Extract the [X, Y] coordinate from the center of the cell holding the provided text.  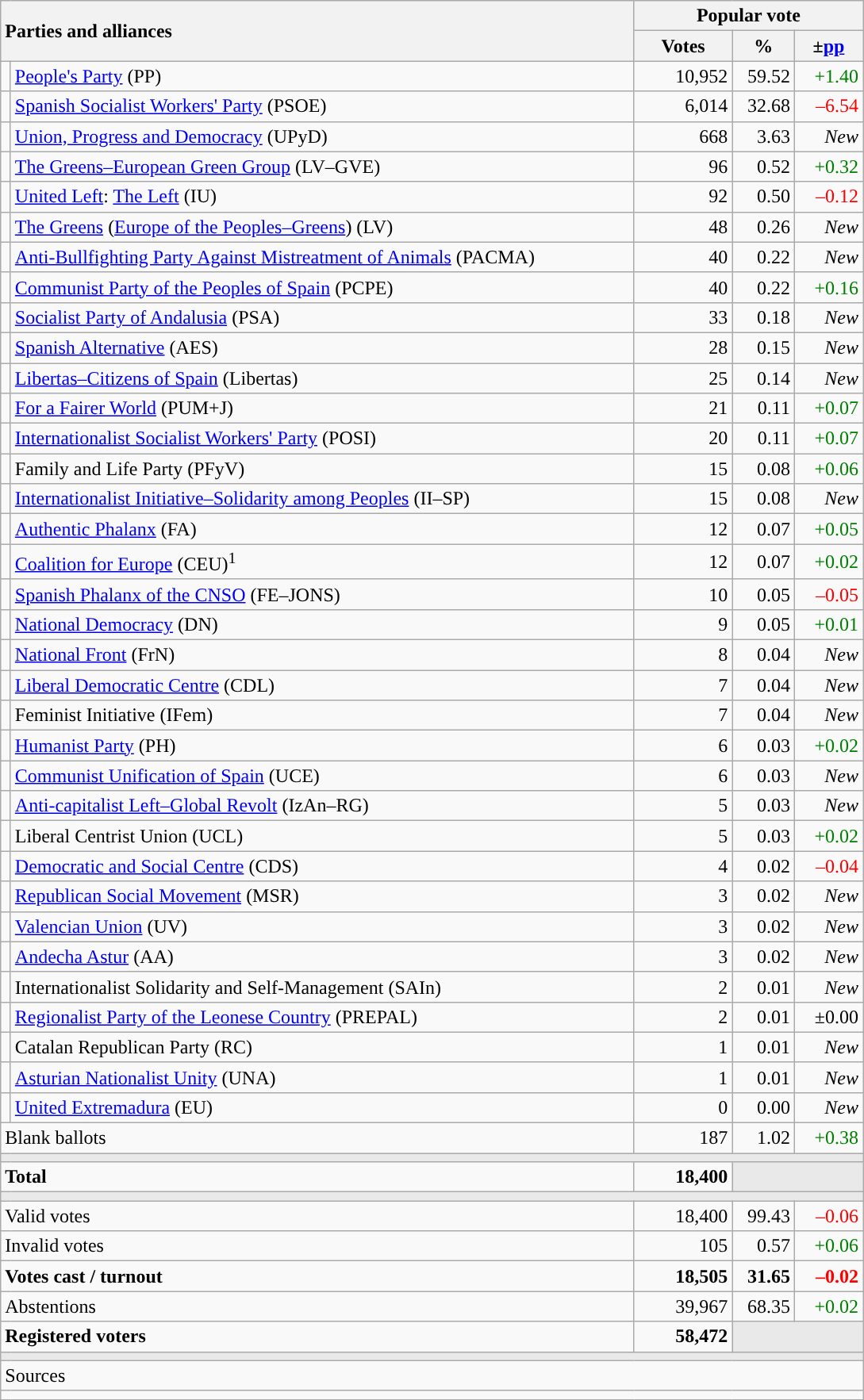
0.15 [763, 347]
0.57 [763, 1246]
10,952 [683, 76]
National Democracy (DN) [322, 624]
Votes cast / turnout [317, 1276]
187 [683, 1138]
8 [683, 655]
+1.40 [828, 76]
Anti-Bullfighting Party Against Mistreatment of Animals (PACMA) [322, 257]
Spanish Alternative (AES) [322, 347]
±0.00 [828, 1017]
–0.05 [828, 594]
Catalan Republican Party (RC) [322, 1047]
United Left: The Left (IU) [322, 197]
48 [683, 227]
United Extremadura (EU) [322, 1107]
20 [683, 439]
28 [683, 347]
Abstentions [317, 1306]
The Greens–European Green Group (LV–GVE) [322, 167]
Humanist Party (PH) [322, 746]
Valencian Union (UV) [322, 926]
0.52 [763, 167]
±pp [828, 46]
Valid votes [317, 1216]
31.65 [763, 1276]
Regionalist Party of the Leonese Country (PREPAL) [322, 1017]
0 [683, 1107]
668 [683, 136]
Internationalist Socialist Workers' Party (POSI) [322, 439]
59.52 [763, 76]
18,505 [683, 1276]
–0.04 [828, 866]
Authentic Phalanx (FA) [322, 529]
+0.38 [828, 1138]
0.50 [763, 197]
Parties and alliances [317, 31]
Family and Life Party (PFyV) [322, 469]
Union, Progress and Democracy (UPyD) [322, 136]
For a Fairer World (PUM+J) [322, 408]
–6.54 [828, 106]
0.14 [763, 378]
32.68 [763, 106]
+0.16 [828, 287]
Spanish Phalanx of the CNSO (FE–JONS) [322, 594]
–0.12 [828, 197]
96 [683, 167]
–0.02 [828, 1276]
Asturian Nationalist Unity (UNA) [322, 1077]
Coalition for Europe (CEU)1 [322, 562]
58,472 [683, 1337]
Registered voters [317, 1337]
21 [683, 408]
% [763, 46]
0.26 [763, 227]
105 [683, 1246]
National Front (FrN) [322, 655]
68.35 [763, 1306]
Spanish Socialist Workers' Party (PSOE) [322, 106]
Communist Unification of Spain (UCE) [322, 776]
99.43 [763, 1216]
Andecha Astur (AA) [322, 957]
4 [683, 866]
Socialist Party of Andalusia (PSA) [322, 317]
–0.06 [828, 1216]
The Greens (Europe of the Peoples–Greens) (LV) [322, 227]
10 [683, 594]
+0.01 [828, 624]
33 [683, 317]
Feminist Initiative (IFem) [322, 715]
3.63 [763, 136]
0.00 [763, 1107]
Internationalist Initiative–Solidarity among Peoples (II–SP) [322, 499]
Total [317, 1177]
Democratic and Social Centre (CDS) [322, 866]
+0.05 [828, 529]
92 [683, 197]
+0.32 [828, 167]
Anti-capitalist Left–Global Revolt (IzAn–RG) [322, 806]
Popular vote [748, 16]
6,014 [683, 106]
Sources [432, 1375]
Communist Party of the Peoples of Spain (PCPE) [322, 287]
Internationalist Solidarity and Self-Management (SAIn) [322, 987]
Liberal Democratic Centre (CDL) [322, 685]
Votes [683, 46]
39,967 [683, 1306]
Republican Social Movement (MSR) [322, 896]
Liberal Centrist Union (UCL) [322, 836]
Blank ballots [317, 1138]
25 [683, 378]
Libertas–Citizens of Spain (Libertas) [322, 378]
0.18 [763, 317]
People's Party (PP) [322, 76]
1.02 [763, 1138]
Invalid votes [317, 1246]
9 [683, 624]
